Scan for the cell matching the given text and deliver its [x, y] coordinate at center. 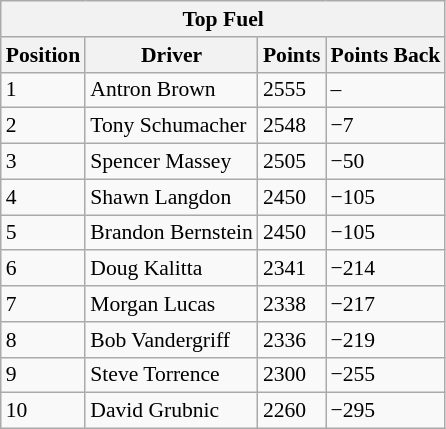
Driver [172, 55]
2300 [292, 375]
2338 [292, 304]
−255 [386, 375]
Steve Torrence [172, 375]
−214 [386, 269]
10 [43, 411]
Points Back [386, 55]
2336 [292, 340]
6 [43, 269]
2 [43, 126]
8 [43, 340]
−7 [386, 126]
Morgan Lucas [172, 304]
−50 [386, 162]
2505 [292, 162]
Position [43, 55]
Tony Schumacher [172, 126]
David Grubnic [172, 411]
−219 [386, 340]
– [386, 90]
−217 [386, 304]
Bob Vandergriff [172, 340]
Spencer Massey [172, 162]
3 [43, 162]
5 [43, 233]
9 [43, 375]
2548 [292, 126]
Shawn Langdon [172, 197]
4 [43, 197]
Doug Kalitta [172, 269]
Top Fuel [224, 19]
2341 [292, 269]
Brandon Bernstein [172, 233]
−295 [386, 411]
2260 [292, 411]
Antron Brown [172, 90]
2555 [292, 90]
1 [43, 90]
Points [292, 55]
7 [43, 304]
